Locate the cell with the specified text and output its [x, y] center coordinate. 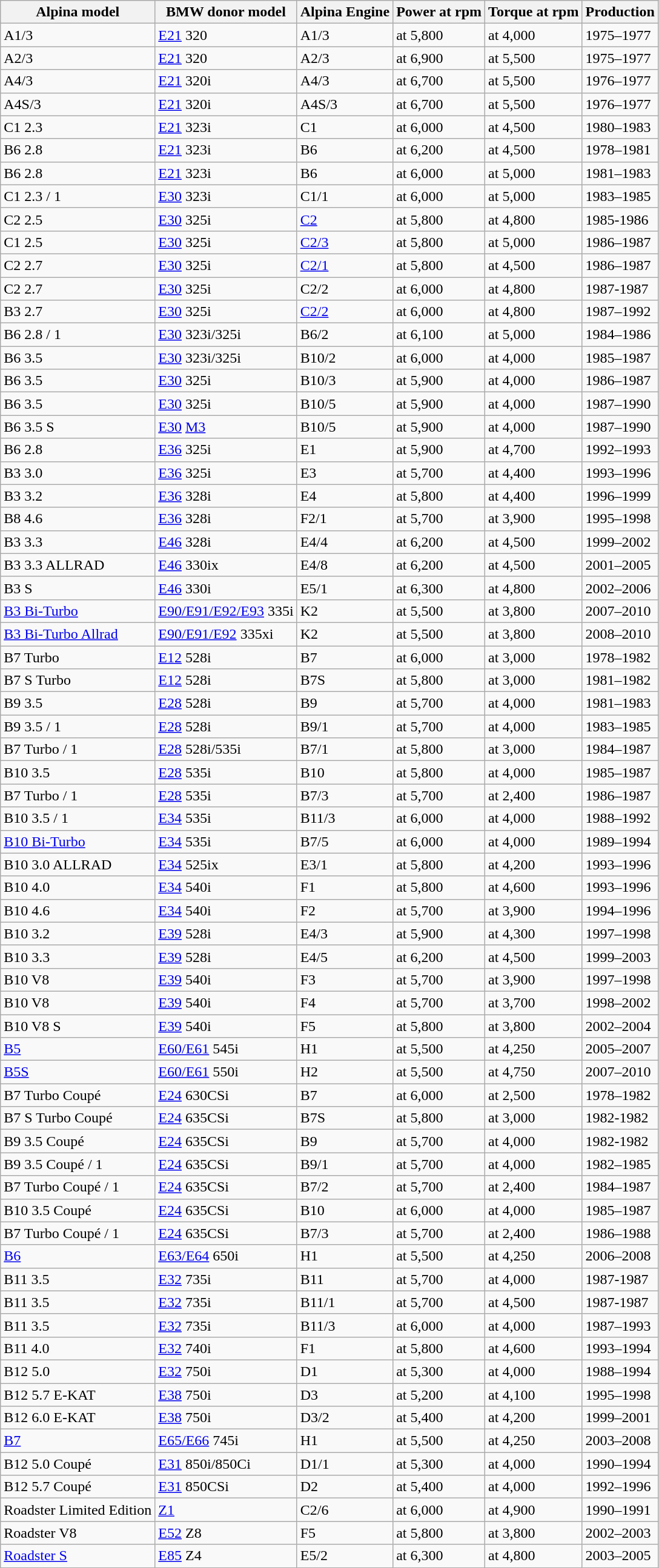
2002–2006 [620, 588]
1999–2001 [620, 1418]
E1 [345, 450]
B3 3.3 ALLRAD [78, 565]
E3 [345, 473]
E65/E66 745i [226, 1441]
1985-1986 [620, 219]
E32 750i [226, 1371]
B6 3.5 S [78, 427]
B3 S [78, 588]
Roadster Limited Edition [78, 1510]
B11 [345, 1279]
E24 630CSi [226, 1095]
at 4,100 [534, 1394]
D1 [345, 1371]
B7 S Turbo Coupé [78, 1118]
E60/E61 550i [226, 1072]
Torque at rpm [534, 12]
E4 [345, 496]
1990–1994 [620, 1464]
2005–2007 [620, 1049]
1980–1983 [620, 127]
E4/5 [345, 957]
B7 S Turbo [78, 680]
E5/2 [345, 1556]
B10 4.0 [78, 888]
B10 3.5 / 1 [78, 819]
E85 Z4 [226, 1556]
B5 [78, 1049]
B7 Turbo [78, 657]
B10 4.6 [78, 911]
2002–2003 [620, 1533]
Roadster S [78, 1556]
1992–1996 [620, 1487]
C2/3 [345, 242]
B12 5.0 Coupé [78, 1464]
1987–1993 [620, 1325]
D1/1 [345, 1464]
B3 3.0 [78, 473]
at 2,500 [534, 1095]
B11/1 [345, 1302]
F2 [345, 911]
1982–1985 [620, 1164]
B9 3.5 / 1 [78, 726]
C2 2.5 [78, 219]
E60/E61 545i [226, 1049]
1996–1999 [620, 496]
B9 3.5 Coupé / 1 [78, 1164]
C1 2.3 [78, 127]
at 5,200 [439, 1394]
at 3,700 [534, 1003]
B12 6.0 E-KAT [78, 1418]
1987–1992 [620, 312]
2008–2010 [620, 634]
Roadster V8 [78, 1533]
2006–2008 [620, 1256]
1989–1994 [620, 842]
at 4,300 [534, 934]
E28 528i/535i [226, 749]
C1 2.3 / 1 [78, 196]
B10 Bi-Turbo [78, 842]
at 4,750 [534, 1072]
2003–2005 [620, 1556]
Z1 [226, 1510]
1998–2002 [620, 1003]
B10 3.0 ALLRAD [78, 865]
B7/1 [345, 749]
E4/3 [345, 934]
E90/E91/E92 335xi [226, 634]
at 6,100 [439, 335]
2003–2008 [620, 1441]
B3 2.7 [78, 312]
1986–1988 [620, 1233]
B10/3 [345, 381]
1999–2002 [620, 542]
B12 5.7 E-KAT [78, 1394]
1990–1991 [620, 1510]
at 4,900 [534, 1510]
C1 2.5 [78, 242]
B10 3.3 [78, 957]
BMW donor model [226, 12]
E63/E64 650i [226, 1256]
C2/1 [345, 265]
B3 3.2 [78, 496]
E30 323i [226, 196]
C1/1 [345, 196]
B9 3.5 Coupé [78, 1141]
C2 [345, 219]
B10 V8 S [78, 1026]
B3 Bi-Turbo Allrad [78, 634]
1978–1981 [620, 150]
C2/6 [345, 1510]
Alpina Engine [345, 12]
D2 [345, 1487]
B10/2 [345, 358]
at 6,900 [439, 58]
2002–2004 [620, 1026]
E46 328i [226, 542]
E46 330i [226, 588]
1981–1982 [620, 680]
E52 Z8 [226, 1533]
B3 Bi-Turbo [78, 611]
B7/2 [345, 1187]
B10 3.5 Coupé [78, 1210]
F3 [345, 980]
H2 [345, 1072]
at 4,700 [534, 450]
E90/E91/E92/E93 335i [226, 611]
E4/8 [345, 565]
B6/2 [345, 335]
B5S [78, 1072]
E32 740i [226, 1348]
1984–1986 [620, 335]
E4/4 [345, 542]
B10 3.2 [78, 934]
B12 5.0 [78, 1371]
1993–1994 [620, 1348]
B12 5.7 Coupé [78, 1487]
E5/1 [345, 588]
E31 850CSi [226, 1487]
B8 4.6 [78, 519]
B6 2.8 / 1 [78, 335]
E3/1 [345, 865]
B7/5 [345, 842]
2001–2005 [620, 565]
1992–1993 [620, 450]
Production [620, 12]
Power at rpm [439, 12]
B10 3.5 [78, 772]
B7 Turbo Coupé [78, 1095]
F2/1 [345, 519]
E30 M3 [226, 427]
Alpina model [78, 12]
D3 [345, 1394]
D3/2 [345, 1418]
F4 [345, 1003]
E46 330ix [226, 565]
E31 850i/850Ci [226, 1464]
1988–1992 [620, 819]
C1 [345, 127]
B9 3.5 [78, 703]
1999–2003 [620, 957]
B3 3.3 [78, 542]
B11 4.0 [78, 1348]
E34 525ix [226, 865]
1994–1996 [620, 911]
1988–1994 [620, 1371]
